Search for the cell housing the specified text and yield its (x, y) center coordinate. 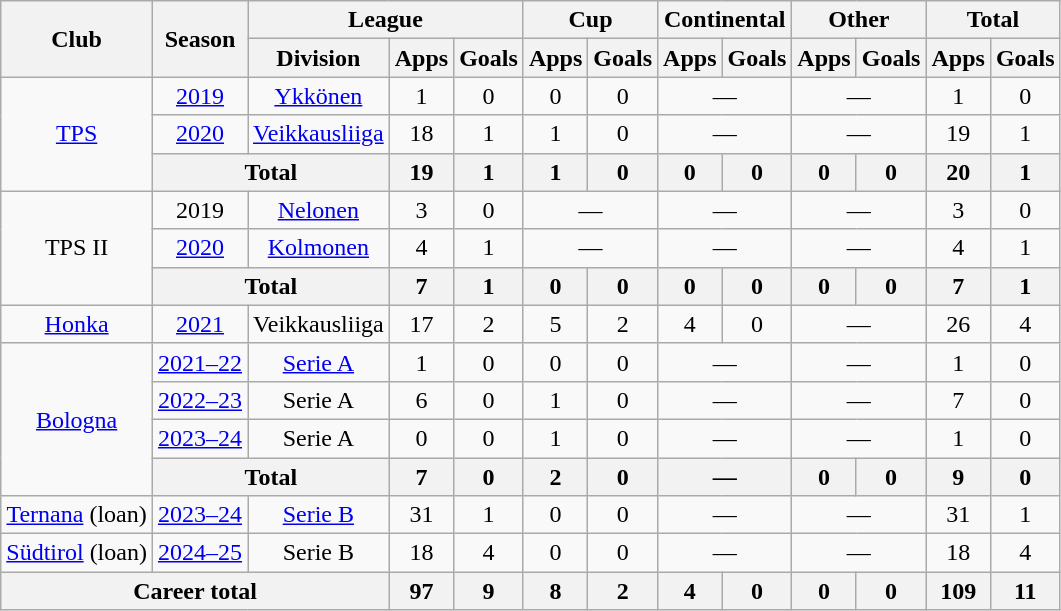
Continental (725, 20)
97 (421, 591)
2021 (200, 324)
2022–23 (200, 400)
5 (555, 324)
6 (421, 400)
8 (555, 591)
Bologna (77, 419)
Club (77, 39)
2021–22 (200, 362)
Kolmonen (319, 248)
TPS (77, 134)
League (386, 20)
11 (1025, 591)
TPS II (77, 248)
Honka (77, 324)
26 (958, 324)
Südtirol (loan) (77, 553)
Cup (590, 20)
2024–25 (200, 553)
Career total (195, 591)
20 (958, 172)
Division (319, 58)
Other (859, 20)
Nelonen (319, 210)
Season (200, 39)
17 (421, 324)
Ykkönen (319, 96)
Ternana (loan) (77, 515)
109 (958, 591)
